Return the [X, Y] coordinate for the center point of the cell that contains the specified text.  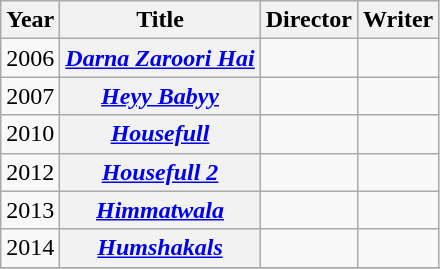
2010 [30, 134]
Darna Zaroori Hai [160, 58]
2006 [30, 58]
2013 [30, 210]
Title [160, 20]
Director [308, 20]
Himmatwala [160, 210]
Humshakals [160, 248]
2012 [30, 172]
Writer [398, 20]
2014 [30, 248]
Heyy Babyy [160, 96]
Housefull [160, 134]
2007 [30, 96]
Year [30, 20]
Housefull 2 [160, 172]
